Find where the given text appears and provide that cell's center as [X, Y] coordinate. 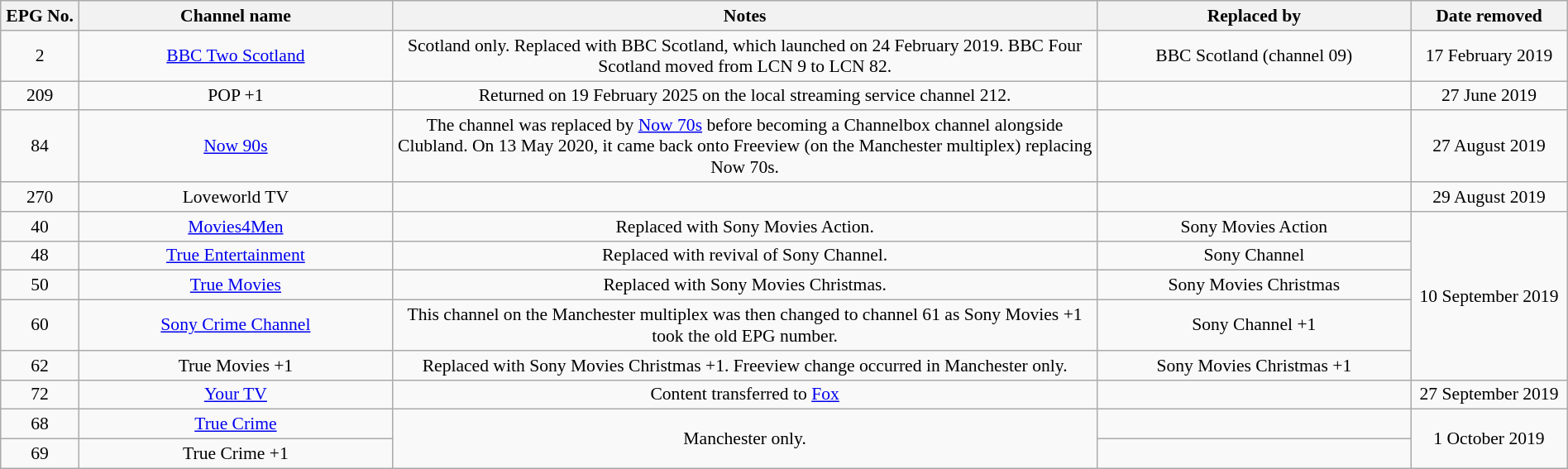
Sony Movies Action [1254, 227]
Sony Movies Christmas [1254, 285]
Replaced by [1254, 16]
Now 90s [235, 147]
2 [40, 56]
Returned on 19 February 2025 on the local streaming service channel 212. [744, 96]
62 [40, 366]
209 [40, 96]
84 [40, 147]
29 August 2019 [1489, 197]
50 [40, 285]
BBC Scotland (channel 09) [1254, 56]
69 [40, 454]
Sony Channel +1 [1254, 326]
Date removed [1489, 16]
Loveworld TV [235, 197]
Manchester only. [744, 438]
EPG No. [40, 16]
Sony Crime Channel [235, 326]
Scotland only. Replaced with BBC Scotland, which launched on 24 February 2019. BBC Four Scotland moved from LCN 9 to LCN 82. [744, 56]
Replaced with revival of Sony Channel. [744, 256]
27 August 2019 [1489, 147]
Sony Movies Christmas +1 [1254, 366]
17 February 2019 [1489, 56]
Replaced with Sony Movies Action. [744, 227]
Notes [744, 16]
True Movies +1 [235, 366]
1 October 2019 [1489, 438]
True Movies [235, 285]
Your TV [235, 395]
27 June 2019 [1489, 96]
270 [40, 197]
72 [40, 395]
Channel name [235, 16]
27 September 2019 [1489, 395]
Replaced with Sony Movies Christmas. [744, 285]
Movies4Men [235, 227]
Sony Channel [1254, 256]
True Crime [235, 424]
BBC Two Scotland [235, 56]
48 [40, 256]
Content transferred to Fox [744, 395]
This channel on the Manchester multiplex was then changed to channel 61 as Sony Movies +1 took the old EPG number. [744, 326]
10 September 2019 [1489, 296]
True Crime +1 [235, 454]
68 [40, 424]
40 [40, 227]
Replaced with Sony Movies Christmas +1. Freeview change occurred in Manchester only. [744, 366]
POP +1 [235, 96]
60 [40, 326]
True Entertainment [235, 256]
